Search for the cell housing the specified text and yield its [x, y] center coordinate. 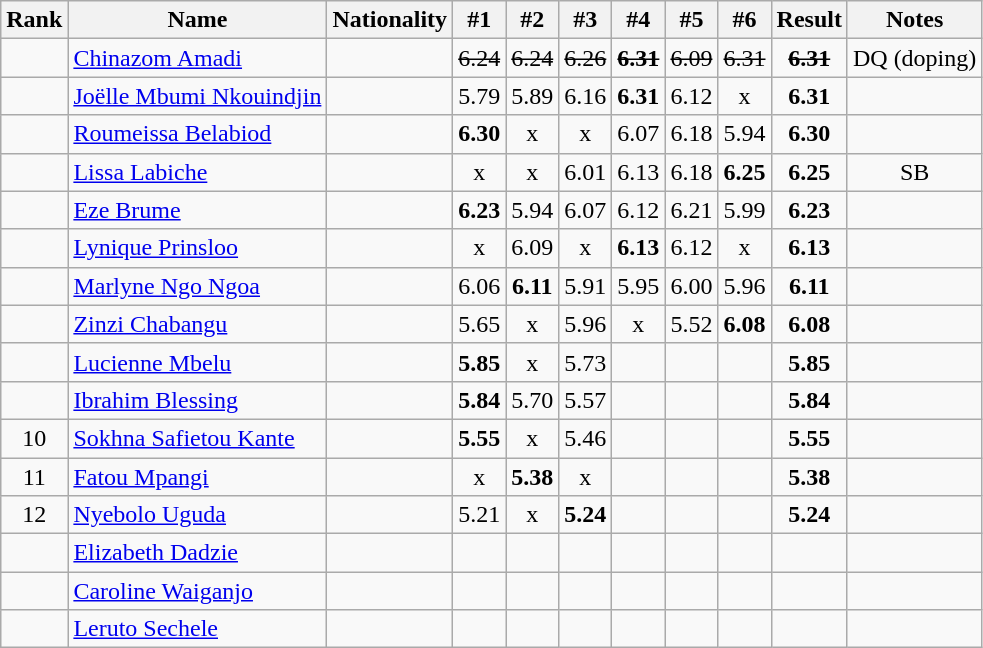
Caroline Waiganjo [198, 591]
5.95 [638, 286]
Ibrahim Blessing [198, 400]
5.99 [744, 210]
5.57 [586, 400]
5.70 [532, 400]
Roumeissa Belabiod [198, 134]
Leruto Sechele [198, 629]
Result [809, 20]
#6 [744, 20]
#2 [532, 20]
6.01 [586, 172]
Name [198, 20]
Lissa Labiche [198, 172]
Joëlle Mbumi Nkouindjin [198, 96]
Zinzi Chabangu [198, 324]
DQ (doping) [914, 58]
Lucienne Mbelu [198, 362]
6.26 [586, 58]
#1 [480, 20]
#3 [586, 20]
SB [914, 172]
Fatou Mpangi [198, 477]
#5 [692, 20]
Eze Brume [198, 210]
Marlyne Ngo Ngoa [198, 286]
5.91 [586, 286]
6.16 [586, 96]
5.79 [480, 96]
5.21 [480, 515]
6.06 [480, 286]
Lynique Prinsloo [198, 248]
#4 [638, 20]
Nationality [390, 20]
12 [34, 515]
6.21 [692, 210]
10 [34, 438]
Notes [914, 20]
5.46 [586, 438]
5.65 [480, 324]
Rank [34, 20]
Elizabeth Dadzie [198, 553]
Nyebolo Uguda [198, 515]
5.89 [532, 96]
5.52 [692, 324]
Sokhna Safietou Kante [198, 438]
6.00 [692, 286]
5.73 [586, 362]
Chinazom Amadi [198, 58]
11 [34, 477]
